Search for the cell housing the specified text and yield its [X, Y] center coordinate. 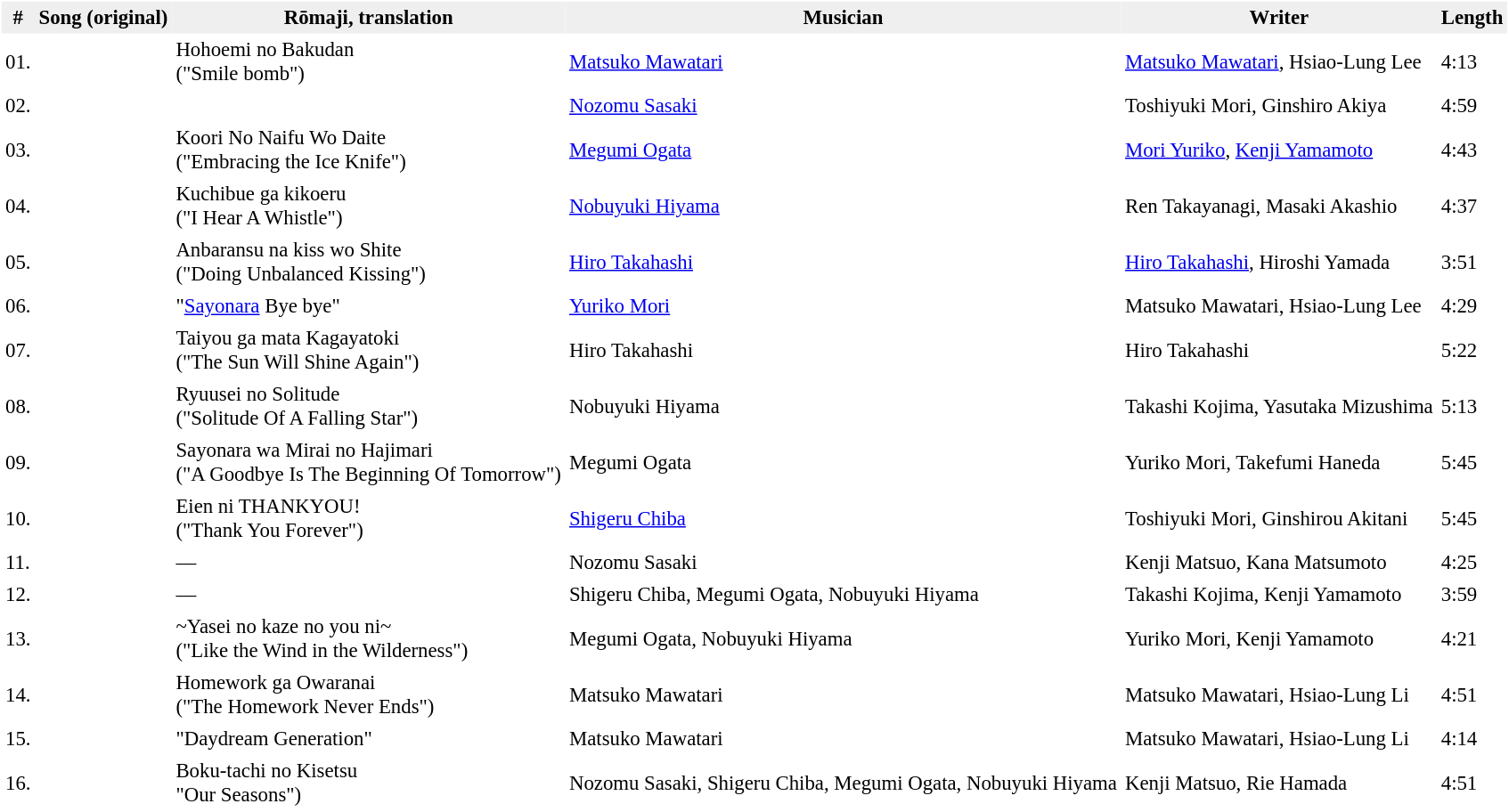
03. [18, 150]
Yuriko Mori, Takefumi Haneda [1279, 463]
Song (original) [103, 18]
4:25 [1472, 563]
10. [18, 518]
~Yasei no kaze no you ni~ ("Like the Wind in the Wilderness") [369, 639]
06. [18, 306]
3:59 [1472, 595]
4:14 [1472, 739]
4:43 [1472, 150]
15. [18, 739]
"Sayonara Bye bye" [369, 306]
14. [18, 694]
Yuriko Mori, Kenji Yamamoto [1279, 639]
4:29 [1472, 306]
Kenji Matsuo, Rie Hamada [1279, 784]
16. [18, 784]
Rōmaji, translation [369, 18]
Writer [1279, 18]
Ryuusei no Solitude ("Solitude Of A Falling Star") [369, 406]
04. [18, 207]
Hohoemi no Bakudan ("Smile bomb") [369, 62]
4:21 [1472, 639]
08. [18, 406]
Nozomu Sasaki, Shigeru Chiba, Megumi Ogata, Nobuyuki Hiyama [843, 784]
5:22 [1472, 351]
4:37 [1472, 207]
07. [18, 351]
Kenji Matsuo, Kana Matsumoto [1279, 563]
Megumi Ogata, Nobuyuki Hiyama [843, 639]
Toshiyuki Mori, Ginshiro Akiya [1279, 105]
Length [1472, 18]
Anbaransu na kiss wo Shite ("Doing Unbalanced Kissing") [369, 262]
Shigeru Chiba [843, 518]
12. [18, 595]
Takashi Kojima, Yasutaka Mizushima [1279, 406]
4:13 [1472, 62]
Ren Takayanagi, Masaki Akashio [1279, 207]
11. [18, 563]
Homework ga Owaranai ("The Homework Never Ends") [369, 694]
Musician [843, 18]
05. [18, 262]
5:13 [1472, 406]
Kuchibue ga kikoeru ("I Hear A Whistle") [369, 207]
"Daydream Generation" [369, 739]
01. [18, 62]
Koori No Naifu Wo Daite("Embracing the Ice Knife") [369, 150]
Hiro Takahashi, Hiroshi Yamada [1279, 262]
Toshiyuki Mori, Ginshirou Akitani [1279, 518]
4:59 [1472, 105]
3:51 [1472, 262]
Yuriko Mori [843, 306]
13. [18, 639]
09. [18, 463]
Eien ni THANKYOU! ("Thank You Forever") [369, 518]
Taiyou ga mata Kagayatoki("The Sun Will Shine Again") [369, 351]
Mori Yuriko, Kenji Yamamoto [1279, 150]
02. [18, 105]
Sayonara wa Mirai no Hajimari ("A Goodbye Is The Beginning Of Tomorrow") [369, 463]
Takashi Kojima, Kenji Yamamoto [1279, 595]
Boku-tachi no Kisetsu "Our Seasons") [369, 784]
Shigeru Chiba, Megumi Ogata, Nobuyuki Hiyama [843, 595]
# [18, 18]
